Capture the cell that displays the provided text and extract its (x, y) central coordinate. 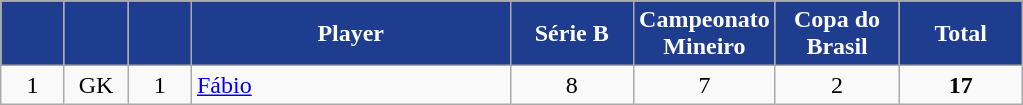
Player (350, 34)
17 (961, 85)
7 (705, 85)
Campeonato Mineiro (705, 34)
2 (837, 85)
Copa do Brasil (837, 34)
Total (961, 34)
GK (96, 85)
8 (572, 85)
Série B (572, 34)
Fábio (350, 85)
